Extract the [X, Y] coordinate from the center of the cell holding the provided text.  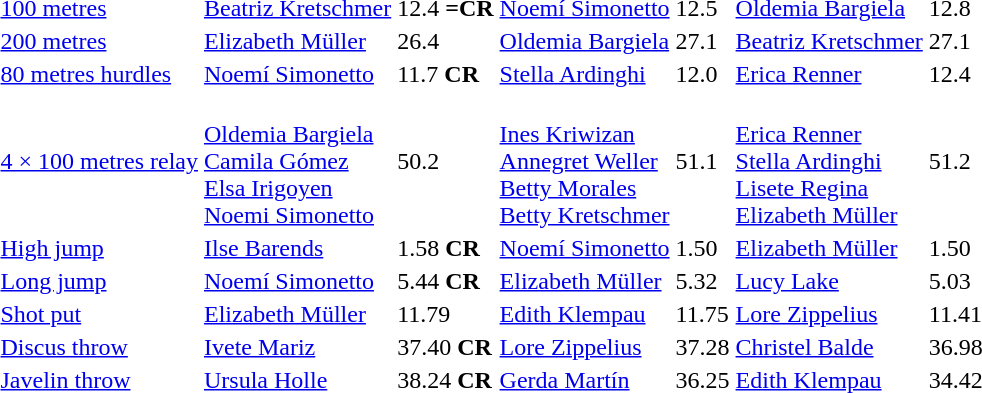
11.75 [702, 314]
5.32 [702, 281]
Oldemia Bargiela [584, 41]
Edith Klempau [584, 314]
26.4 [446, 41]
1.58 CR [446, 248]
Ilse Barends [297, 248]
27.1 [702, 41]
50.2 [446, 161]
12.0 [702, 74]
11.7 CR [446, 74]
Christel Balde [829, 347]
1.50 [702, 248]
Erica RennerStella ArdinghiLisete ReginaElizabeth Müller [829, 161]
37.40 CR [446, 347]
Lucy Lake [829, 281]
5.44 CR [446, 281]
11.79 [446, 314]
37.28 [702, 347]
Ivete Mariz [297, 347]
Erica Renner [829, 74]
Stella Ardinghi [584, 74]
Oldemia BargielaCamila GómezElsa IrigoyenNoemi Simonetto [297, 161]
Ines KriwizanAnnegret WellerBetty MoralesBetty Kretschmer [584, 161]
Beatriz Kretschmer [829, 41]
51.1 [702, 161]
